Return the (X, Y) coordinate for the center point of the cell that contains the specified text.  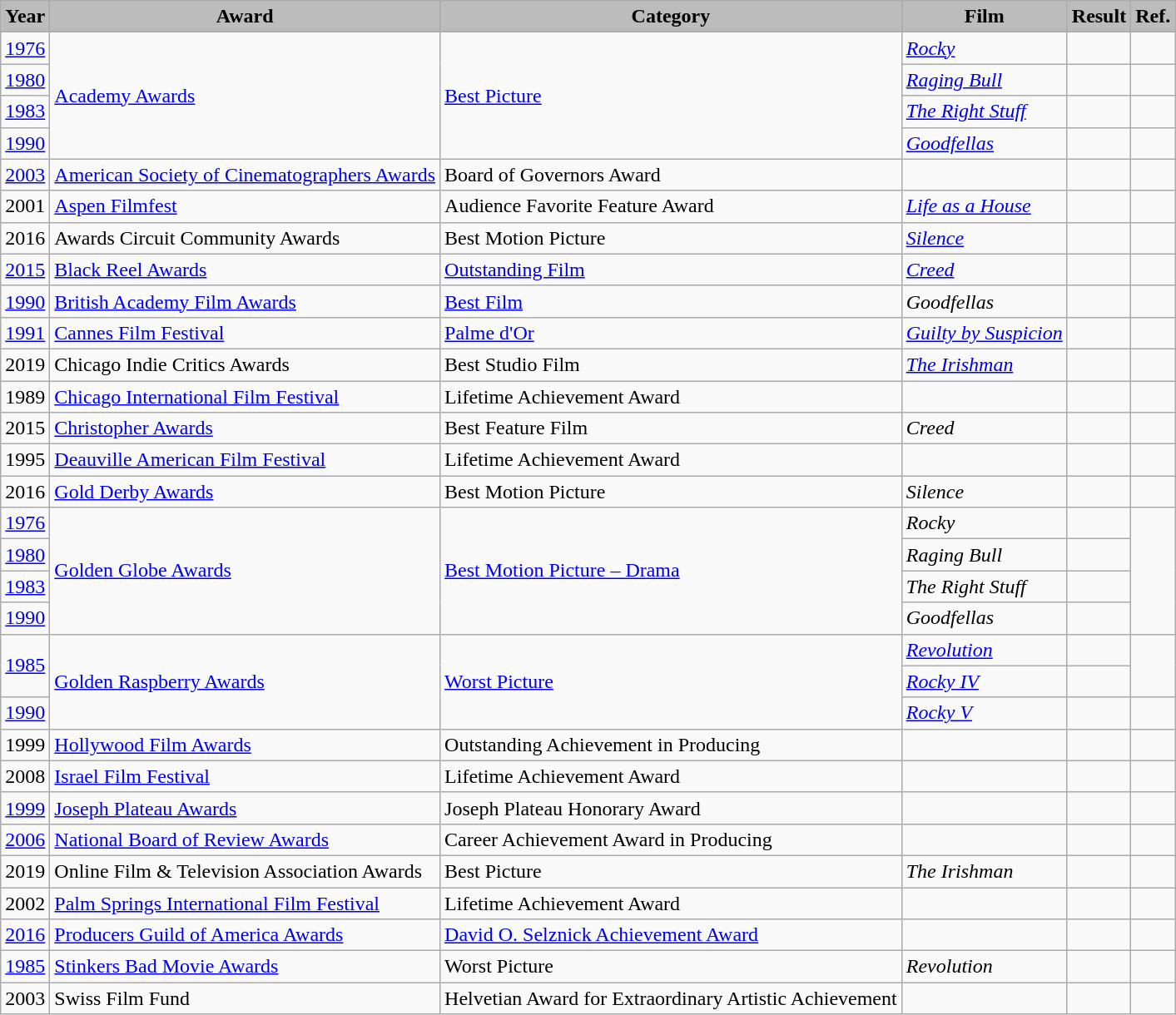
Hollywood Film Awards (245, 745)
Result (1099, 17)
Guilty by Suspicion (984, 333)
Black Reel Awards (245, 270)
Ref. (1154, 17)
David O. Selznick Achievement Award (671, 935)
American Society of Cinematographers Awards (245, 175)
Outstanding Achievement in Producing (671, 745)
Academy Awards (245, 96)
Cannes Film Festival (245, 333)
National Board of Review Awards (245, 839)
Swiss Film Fund (245, 998)
Aspen Filmfest (245, 206)
Producers Guild of America Awards (245, 935)
Best Motion Picture – Drama (671, 571)
Career Achievement Award in Producing (671, 839)
Golden Globe Awards (245, 571)
Best Film (671, 301)
Outstanding Film (671, 270)
Stinkers Bad Movie Awards (245, 967)
British Academy Film Awards (245, 301)
1991 (25, 333)
Board of Governors Award (671, 175)
Joseph Plateau Honorary Award (671, 808)
2006 (25, 839)
Palme d'Or (671, 333)
2008 (25, 776)
Category (671, 17)
1995 (25, 460)
Award (245, 17)
2002 (25, 903)
Year (25, 17)
Awards Circuit Community Awards (245, 238)
1989 (25, 397)
2001 (25, 206)
Chicago International Film Festival (245, 397)
Best Studio Film (671, 364)
Christopher Awards (245, 428)
Israel Film Festival (245, 776)
Life as a House (984, 206)
Rocky V (984, 713)
Chicago Indie Critics Awards (245, 364)
Audience Favorite Feature Award (671, 206)
Deauville American Film Festival (245, 460)
Palm Springs International Film Festival (245, 903)
Rocky IV (984, 681)
Film (984, 17)
Online Film & Television Association Awards (245, 871)
Gold Derby Awards (245, 492)
Joseph Plateau Awards (245, 808)
Best Feature Film (671, 428)
Helvetian Award for Extraordinary Artistic Achievement (671, 998)
Golden Raspberry Awards (245, 681)
